Return (x, y) of the center of cell containing provided text 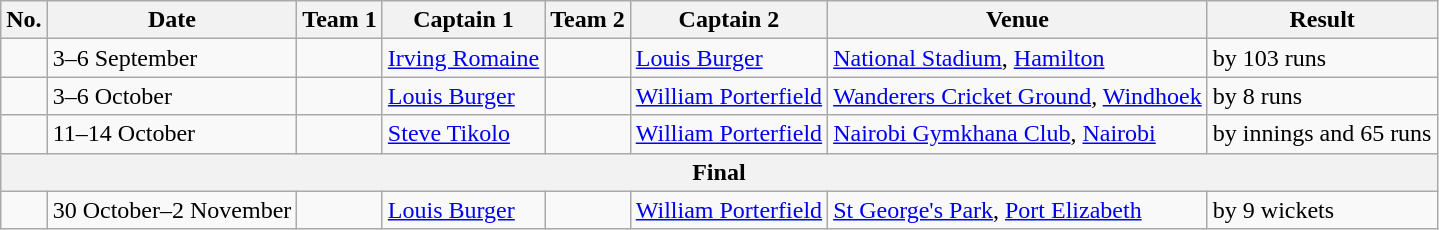
Wanderers Cricket Ground, Windhoek (1018, 96)
St George's Park, Port Elizabeth (1018, 210)
Date (172, 20)
Captain 2 (728, 20)
3–6 October (172, 96)
Steve Tikolo (463, 134)
Irving Romaine (463, 58)
3–6 September (172, 58)
by 103 runs (1322, 58)
by 9 wickets (1322, 210)
Result (1322, 20)
Nairobi Gymkhana Club, Nairobi (1018, 134)
National Stadium, Hamilton (1018, 58)
30 October–2 November (172, 210)
No. (24, 20)
Team 1 (340, 20)
Venue (1018, 20)
11–14 October (172, 134)
by innings and 65 runs (1322, 134)
by 8 runs (1322, 96)
Team 2 (588, 20)
Final (719, 172)
Captain 1 (463, 20)
